Locate the cell with the specified text and output its [X, Y] center coordinate. 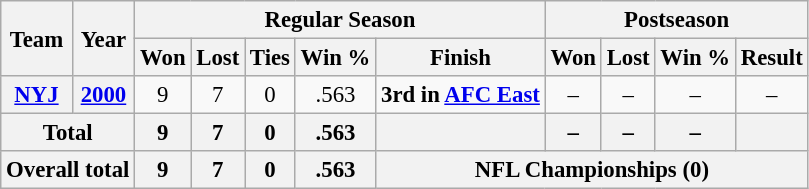
Regular Season [340, 20]
Finish [460, 58]
Ties [270, 58]
Result [772, 58]
Overall total [68, 170]
NYJ [36, 95]
3rd in AFC East [460, 95]
Year [104, 38]
Total [68, 133]
Team [36, 38]
2000 [104, 95]
Postseason [676, 20]
NFL Championships (0) [592, 170]
